Capture the cell that displays the provided text and extract its [x, y] central coordinate. 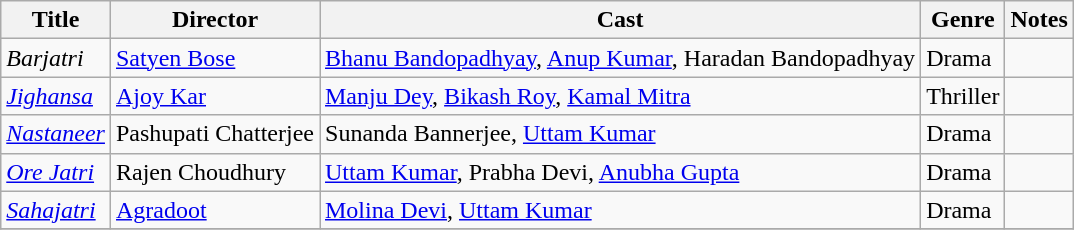
Rajen Choudhury [214, 172]
Uttam Kumar, Prabha Devi, Anubha Gupta [620, 172]
Manju Dey, Bikash Roy, Kamal Mitra [620, 96]
Agradoot [214, 210]
Sunanda Bannerjee, Uttam Kumar [620, 134]
Satyen Bose [214, 58]
Notes [1039, 20]
Director [214, 20]
Thriller [963, 96]
Bhanu Bandopadhyay, Anup Kumar, Haradan Bandopadhyay [620, 58]
Title [56, 20]
Nastaneer [56, 134]
Molina Devi, Uttam Kumar [620, 210]
Pashupati Chatterjee [214, 134]
Genre [963, 20]
Jighansa [56, 96]
Barjatri [56, 58]
Ore Jatri [56, 172]
Cast [620, 20]
Sahajatri [56, 210]
Ajoy Kar [214, 96]
